From the cell containing the given text, extract its center point as (x, y) coordinate. 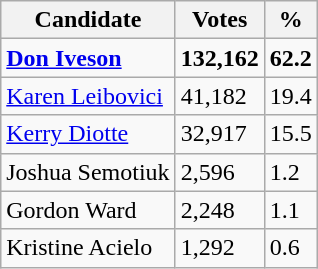
2,248 (220, 210)
Don Iveson (88, 58)
% (290, 20)
Votes (220, 20)
Gordon Ward (88, 210)
62.2 (290, 58)
1.2 (290, 172)
Kerry Diotte (88, 134)
32,917 (220, 134)
Joshua Semotiuk (88, 172)
15.5 (290, 134)
1.1 (290, 210)
41,182 (220, 96)
Karen Leibovici (88, 96)
Kristine Acielo (88, 248)
0.6 (290, 248)
2,596 (220, 172)
Candidate (88, 20)
19.4 (290, 96)
1,292 (220, 248)
132,162 (220, 58)
